From the cell containing the given text, extract its center point as (x, y) coordinate. 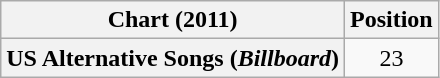
US Alternative Songs (Billboard) (173, 58)
Chart (2011) (173, 20)
Position (392, 20)
23 (392, 58)
